Search for the cell housing the specified text and yield its (x, y) center coordinate. 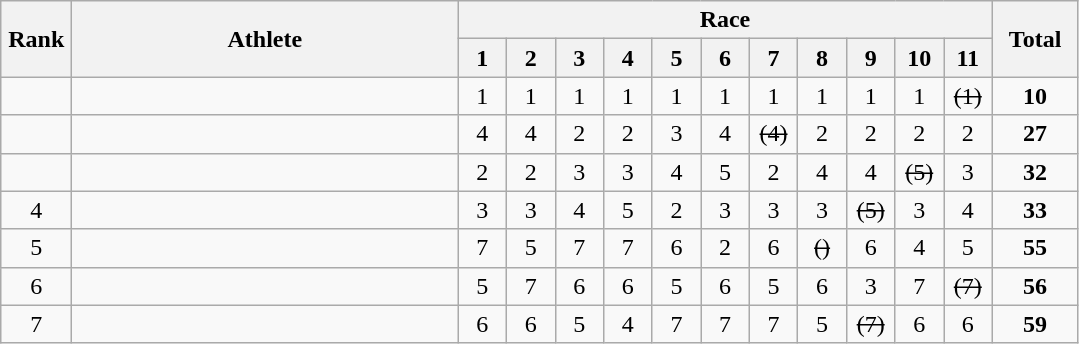
55 (1035, 248)
11 (968, 58)
33 (1035, 210)
32 (1035, 172)
Athlete (265, 39)
Race (725, 20)
(4) (774, 134)
Rank (36, 39)
() (822, 248)
(1) (968, 96)
59 (1035, 324)
27 (1035, 134)
56 (1035, 286)
Total (1035, 39)
8 (822, 58)
9 (870, 58)
